Find where the given text appears and provide that cell's center as (x, y) coordinate. 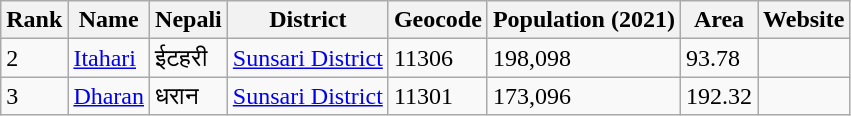
Itahari (109, 58)
Name (109, 20)
Dharan (109, 96)
Area (718, 20)
District (308, 20)
3 (34, 96)
Geocode (438, 20)
2 (34, 58)
Website (804, 20)
192.32 (718, 96)
Rank (34, 20)
Population (2021) (584, 20)
ईटहरी (189, 58)
Nepali (189, 20)
173,096 (584, 96)
198,098 (584, 58)
11306 (438, 58)
93.78 (718, 58)
11301 (438, 96)
धरान (189, 96)
